Search for the cell housing the specified text and yield its (X, Y) center coordinate. 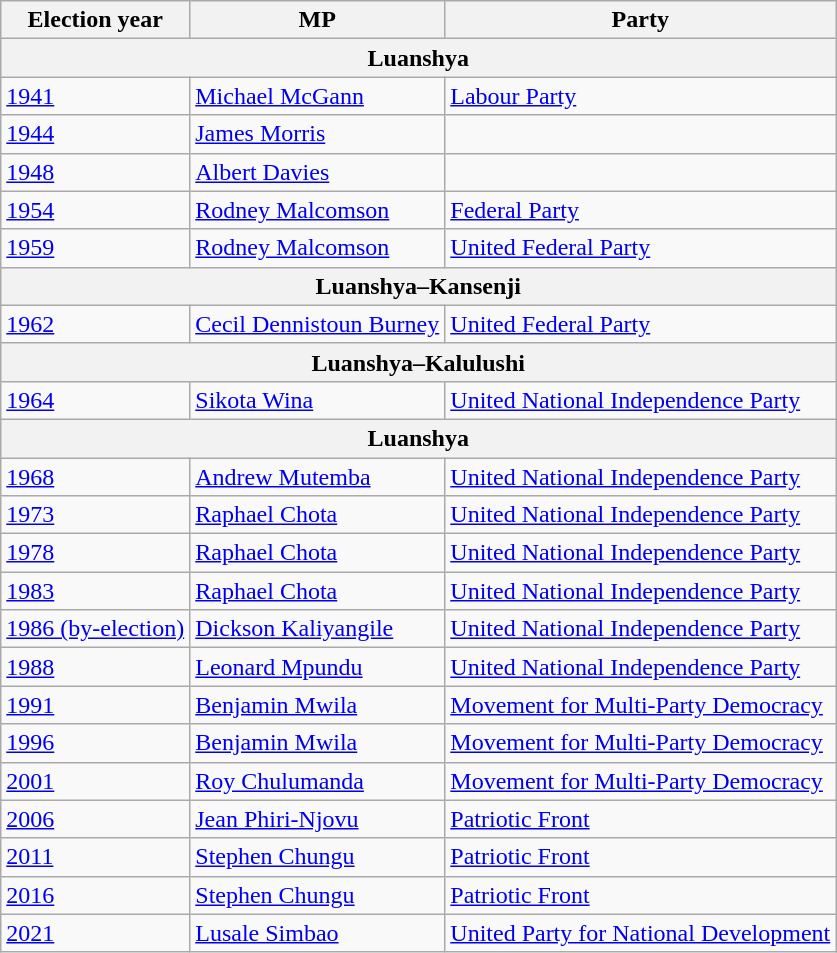
Labour Party (640, 96)
1944 (96, 134)
United Party for National Development (640, 933)
Party (640, 20)
2001 (96, 781)
Lusale Simbao (318, 933)
Cecil Dennistoun Burney (318, 324)
1978 (96, 553)
Election year (96, 20)
1983 (96, 591)
Luanshya–Kalulushi (418, 362)
2021 (96, 933)
Luanshya–Kansenji (418, 286)
1964 (96, 400)
Albert Davies (318, 172)
Sikota Wina (318, 400)
1991 (96, 705)
1948 (96, 172)
Roy Chulumanda (318, 781)
MP (318, 20)
1941 (96, 96)
1988 (96, 667)
1959 (96, 248)
1968 (96, 477)
Jean Phiri-Njovu (318, 819)
2016 (96, 895)
Dickson Kaliyangile (318, 629)
James Morris (318, 134)
1954 (96, 210)
2006 (96, 819)
Andrew Mutemba (318, 477)
1973 (96, 515)
1996 (96, 743)
2011 (96, 857)
Michael McGann (318, 96)
Leonard Mpundu (318, 667)
1986 (by-election) (96, 629)
Federal Party (640, 210)
1962 (96, 324)
